Capture the cell that displays the provided text and extract its (X, Y) central coordinate. 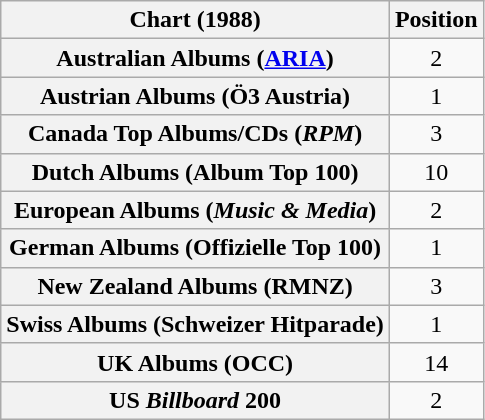
Austrian Albums (Ö3 Austria) (196, 96)
Position (436, 20)
New Zealand Albums (RMNZ) (196, 286)
European Albums (Music & Media) (196, 210)
10 (436, 172)
Chart (1988) (196, 20)
US Billboard 200 (196, 400)
Canada Top Albums/CDs (RPM) (196, 134)
German Albums (Offizielle Top 100) (196, 248)
Swiss Albums (Schweizer Hitparade) (196, 324)
14 (436, 362)
UK Albums (OCC) (196, 362)
Dutch Albums (Album Top 100) (196, 172)
Australian Albums (ARIA) (196, 58)
